Search for the cell housing the specified text and yield its (x, y) center coordinate. 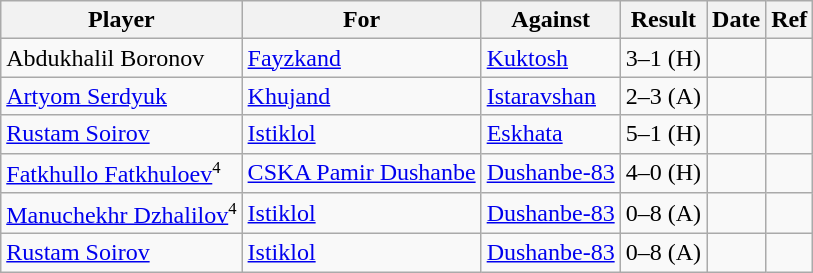
Eskhata (550, 134)
Result (663, 20)
3–1 (H) (663, 58)
Fayzkand (362, 58)
Khujand (362, 96)
Fatkhullo Fatkhuloev4 (122, 173)
Player (122, 20)
Kuktosh (550, 58)
Artyom Serdyuk (122, 96)
Ref (790, 20)
Date (736, 20)
5–1 (H) (663, 134)
Manuchekhr Dzhalilov4 (122, 213)
Against (550, 20)
Istaravshan (550, 96)
Abdukhalil Boronov (122, 58)
2–3 (A) (663, 96)
For (362, 20)
4–0 (H) (663, 173)
CSKA Pamir Dushanbe (362, 173)
